Find where the given text appears and provide that cell's center as [X, Y] coordinate. 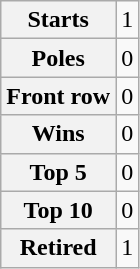
Top 5 [58, 172]
Poles [58, 58]
Starts [58, 20]
Front row [58, 96]
Wins [58, 134]
Top 10 [58, 210]
Retired [58, 248]
